Scan for the cell matching the given text and deliver its [X, Y] coordinate at center. 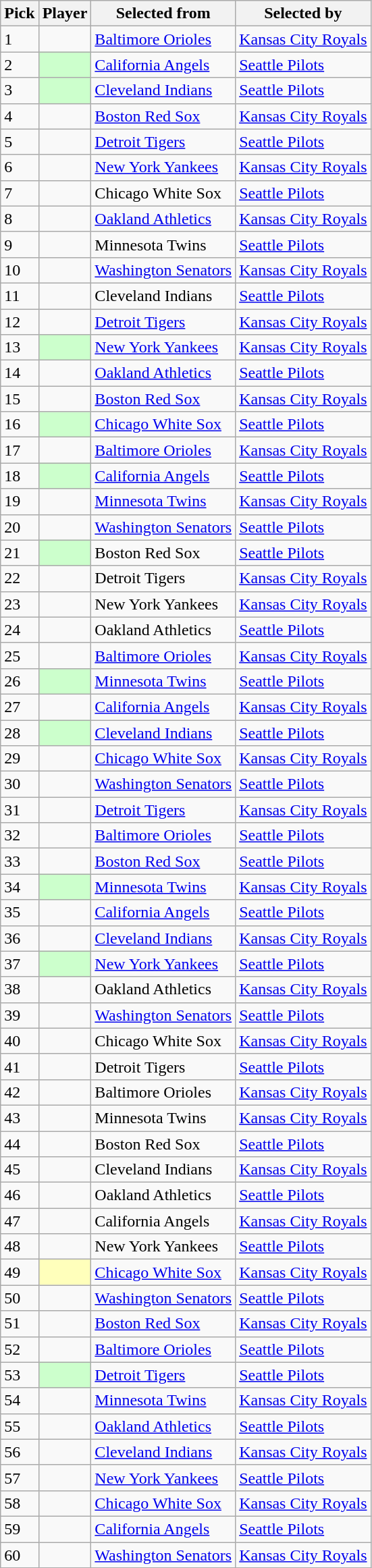
6 [20, 167]
37 [20, 964]
54 [20, 1401]
27 [20, 707]
2 [20, 65]
21 [20, 553]
35 [20, 913]
Player [65, 13]
11 [20, 296]
29 [20, 759]
50 [20, 1298]
31 [20, 810]
43 [20, 1118]
5 [20, 142]
10 [20, 270]
17 [20, 450]
60 [20, 1555]
20 [20, 527]
39 [20, 1015]
53 [20, 1375]
7 [20, 193]
4 [20, 116]
24 [20, 630]
3 [20, 90]
48 [20, 1247]
45 [20, 1170]
51 [20, 1324]
23 [20, 604]
9 [20, 244]
56 [20, 1452]
32 [20, 836]
52 [20, 1349]
16 [20, 425]
36 [20, 938]
34 [20, 887]
Pick [20, 13]
38 [20, 990]
Selected by [303, 13]
1 [20, 39]
33 [20, 861]
46 [20, 1195]
47 [20, 1221]
13 [20, 348]
44 [20, 1144]
18 [20, 476]
22 [20, 578]
58 [20, 1503]
12 [20, 322]
40 [20, 1041]
8 [20, 219]
49 [20, 1272]
Selected from [163, 13]
14 [20, 373]
25 [20, 655]
30 [20, 784]
42 [20, 1092]
55 [20, 1426]
26 [20, 681]
57 [20, 1478]
59 [20, 1529]
15 [20, 399]
28 [20, 732]
41 [20, 1066]
19 [20, 502]
